Find where the given text appears and provide that cell's center as [X, Y] coordinate. 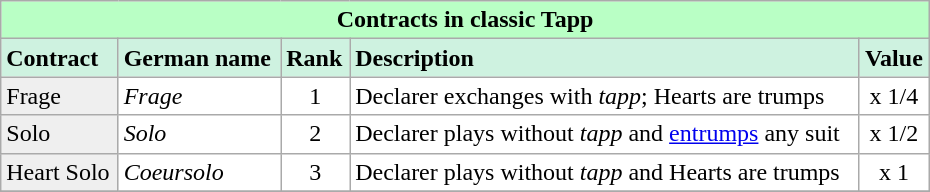
Contract [60, 58]
German name [200, 58]
Declarer plays without tapp and Hearts are trumps [604, 172]
Declarer plays without tapp and entrumps any suit [604, 134]
1 [316, 96]
Declarer exchanges with tapp; Hearts are trumps [604, 96]
2 [316, 134]
Coeursolo [200, 172]
Rank [316, 58]
Contracts in classic Tapp [465, 20]
Heart Solo [60, 172]
Description [604, 58]
x 1 [894, 172]
x 1/2 [894, 134]
Value [894, 58]
x 1/4 [894, 96]
3 [316, 172]
